Capture the cell that displays the provided text and extract its [x, y] central coordinate. 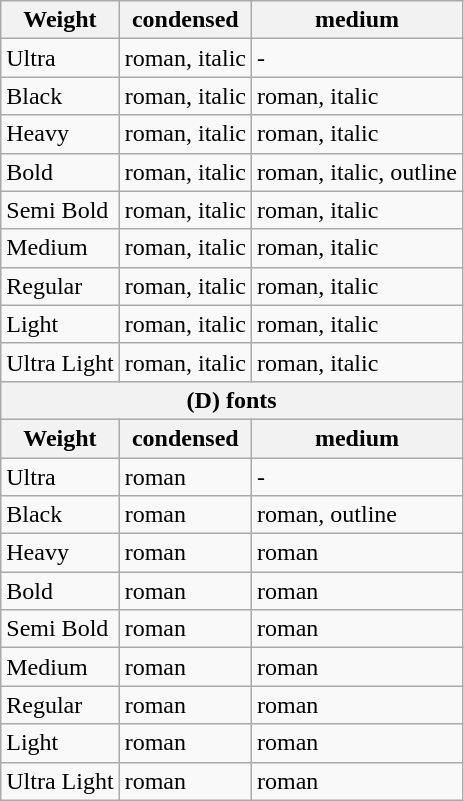
(D) fonts [232, 400]
roman, outline [356, 515]
roman, italic, outline [356, 172]
